Extract the (X, Y) coordinate from the center of the cell holding the provided text.  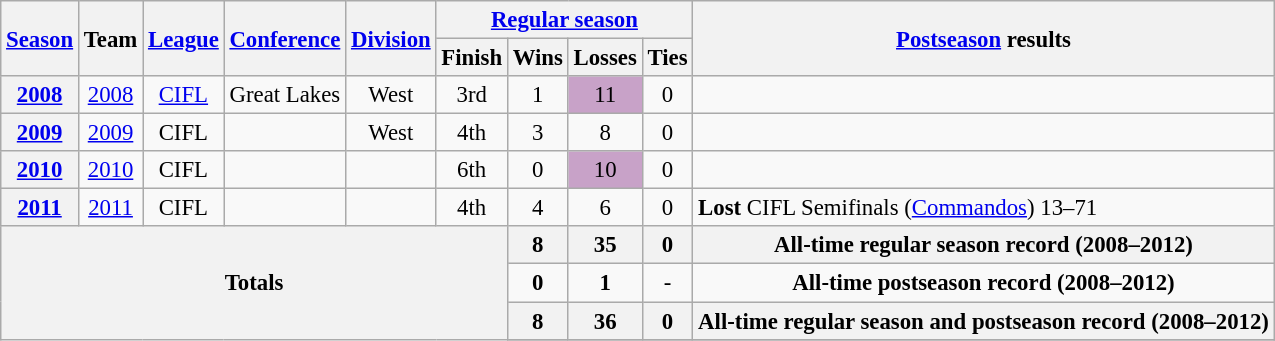
League (184, 38)
Division (391, 38)
10 (605, 170)
Wins (538, 58)
Finish (472, 58)
6th (472, 170)
36 (605, 321)
3 (538, 133)
11 (605, 95)
6 (605, 208)
All-time postseason record (2008–2012) (984, 283)
Great Lakes (285, 95)
Team (110, 38)
Totals (254, 282)
Season (40, 38)
- (668, 283)
All-time regular season and postseason record (2008–2012) (984, 321)
Regular season (564, 20)
All-time regular season record (2008–2012) (984, 245)
Conference (285, 38)
Postseason results (984, 38)
3rd (472, 95)
4 (538, 208)
Lost CIFL Semifinals (Commandos) 13–71 (984, 208)
35 (605, 245)
Losses (605, 58)
Ties (668, 58)
